Determine the [x, y] coordinate at the center of the cell enclosing the given text.  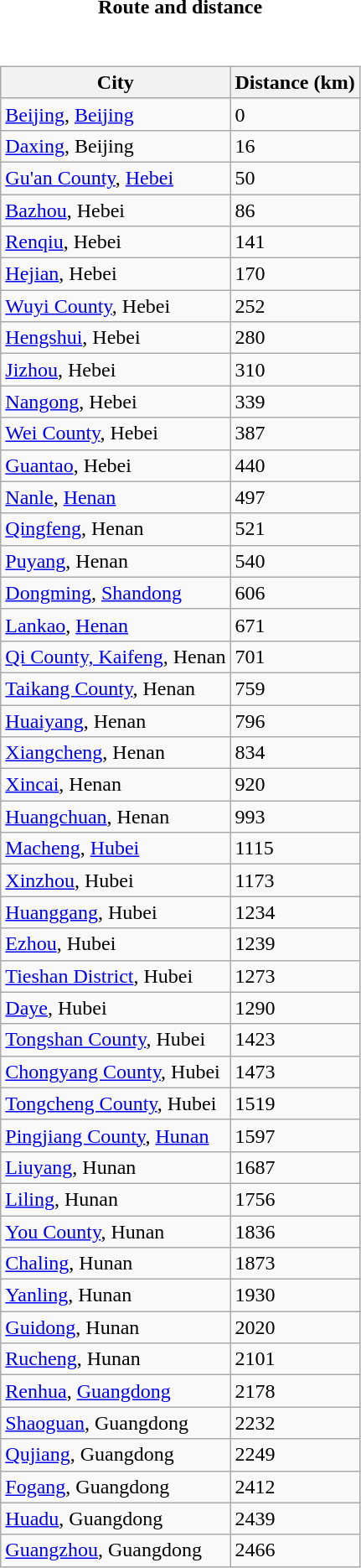
1836 [295, 1232]
796 [295, 720]
141 [295, 242]
701 [295, 657]
Nangong, Hebei [116, 402]
2466 [295, 1550]
Qi County, Kaifeng, Henan [116, 657]
Distance (km) [295, 82]
Tongcheng County, Hubei [116, 1103]
1756 [295, 1199]
Guantao, Hebei [116, 465]
1423 [295, 1040]
1273 [295, 976]
540 [295, 561]
1597 [295, 1135]
Lankao, Henan [116, 625]
Chongyang County, Hubei [116, 1072]
Xincai, Henan [116, 785]
1473 [295, 1072]
50 [295, 178]
Xinzhou, Hubei [116, 880]
671 [295, 625]
2232 [295, 1423]
280 [295, 338]
86 [295, 210]
Puyang, Henan [116, 561]
387 [295, 434]
2412 [295, 1487]
You County, Hunan [116, 1232]
Hengshui, Hebei [116, 338]
834 [295, 753]
1115 [295, 849]
Guangzhou, Guangdong [116, 1550]
2439 [295, 1519]
Yanling, Hunan [116, 1295]
Liling, Hunan [116, 1199]
Huadu, Guangdong [116, 1519]
Wei County, Hebei [116, 434]
1930 [295, 1295]
Renqiu, Hebei [116, 242]
16 [295, 146]
Chaling, Hunan [116, 1264]
Qingfeng, Henan [116, 529]
Wuyi County, Hebei [116, 306]
2249 [295, 1455]
Renhua, Guangdong [116, 1391]
2178 [295, 1391]
Jizhou, Hebei [116, 370]
606 [295, 593]
City [116, 82]
310 [295, 370]
Liuyang, Hunan [116, 1167]
1687 [295, 1167]
Qujiang, Guangdong [116, 1455]
1234 [295, 912]
Shaoguan, Guangdong [116, 1423]
Tongshan County, Hubei [116, 1040]
497 [295, 497]
Rucheng, Hunan [116, 1359]
440 [295, 465]
Daxing, Beijing [116, 146]
Bazhou, Hebei [116, 210]
Tieshan District, Hubei [116, 976]
1173 [295, 880]
Gu'an County, Hebei [116, 178]
0 [295, 114]
Hejian, Hebei [116, 274]
Fogang, Guangdong [116, 1487]
339 [295, 402]
252 [295, 306]
2020 [295, 1327]
Daye, Hubei [116, 1008]
1519 [295, 1103]
1239 [295, 944]
Pingjiang County, Hunan [116, 1135]
993 [295, 817]
2101 [295, 1359]
Taikang County, Henan [116, 688]
1873 [295, 1264]
Nanle, Henan [116, 497]
Huangchuan, Henan [116, 817]
759 [295, 688]
170 [295, 274]
521 [295, 529]
Macheng, Hubei [116, 849]
1290 [295, 1008]
Ezhou, Hubei [116, 944]
Guidong, Hunan [116, 1327]
Huanggang, Hubei [116, 912]
Beijing, Beijing [116, 114]
Xiangcheng, Henan [116, 753]
Huaiyang, Henan [116, 720]
Dongming, Shandong [116, 593]
920 [295, 785]
